For the text-containing cell, return its midpoint in (x, y) coordinate format. 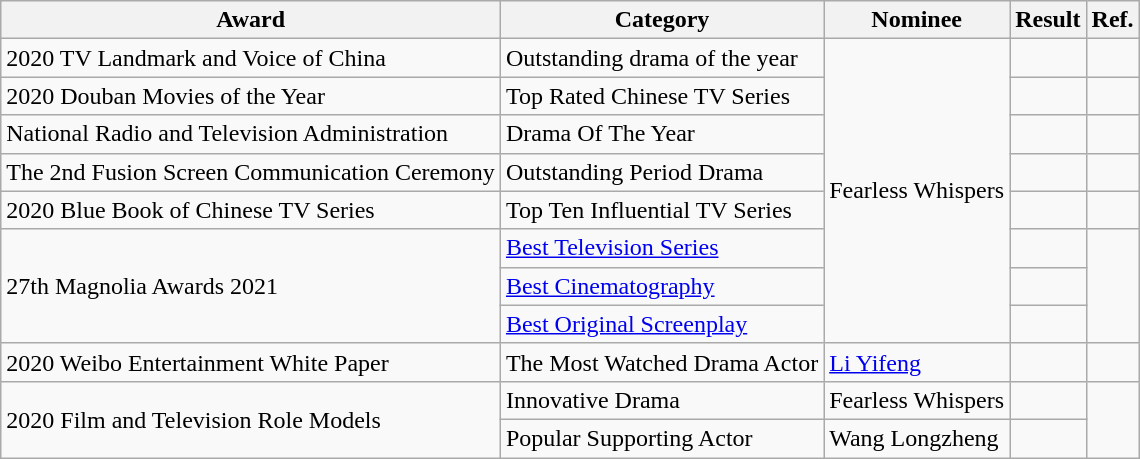
Popular Supporting Actor (662, 438)
Outstanding drama of the year (662, 58)
Category (662, 20)
Result (1048, 20)
2020 Film and Television Role Models (251, 419)
Ref. (1112, 20)
The Most Watched Drama Actor (662, 362)
Li Yifeng (917, 362)
Top Ten Influential TV Series (662, 210)
The 2nd Fusion Screen Communication Ceremony (251, 172)
Top Rated Chinese TV Series (662, 96)
2020 Blue Book of Chinese TV Series (251, 210)
Nominee (917, 20)
Best Original Screenplay (662, 324)
Outstanding Period Drama (662, 172)
2020 Weibo Entertainment White Paper (251, 362)
Best Television Series (662, 248)
Drama Of The Year (662, 134)
Wang Longzheng (917, 438)
2020 Douban Movies of the Year (251, 96)
Award (251, 20)
27th Magnolia Awards 2021 (251, 286)
2020 TV Landmark and Voice of China (251, 58)
Innovative Drama (662, 400)
Best Cinematography (662, 286)
National Radio and Television Administration (251, 134)
